Determine the [x, y] coordinate at the center of the cell enclosing the given text.  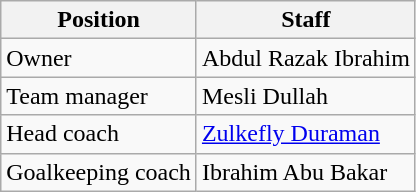
Owner [99, 58]
Team manager [99, 96]
Mesli Dullah [306, 96]
Head coach [99, 134]
Staff [306, 20]
Position [99, 20]
Goalkeeping coach [99, 172]
Zulkefly Duraman [306, 134]
Ibrahim Abu Bakar [306, 172]
Abdul Razak Ibrahim [306, 58]
